Extract the [x, y] coordinate from the center of the cell holding the provided text.  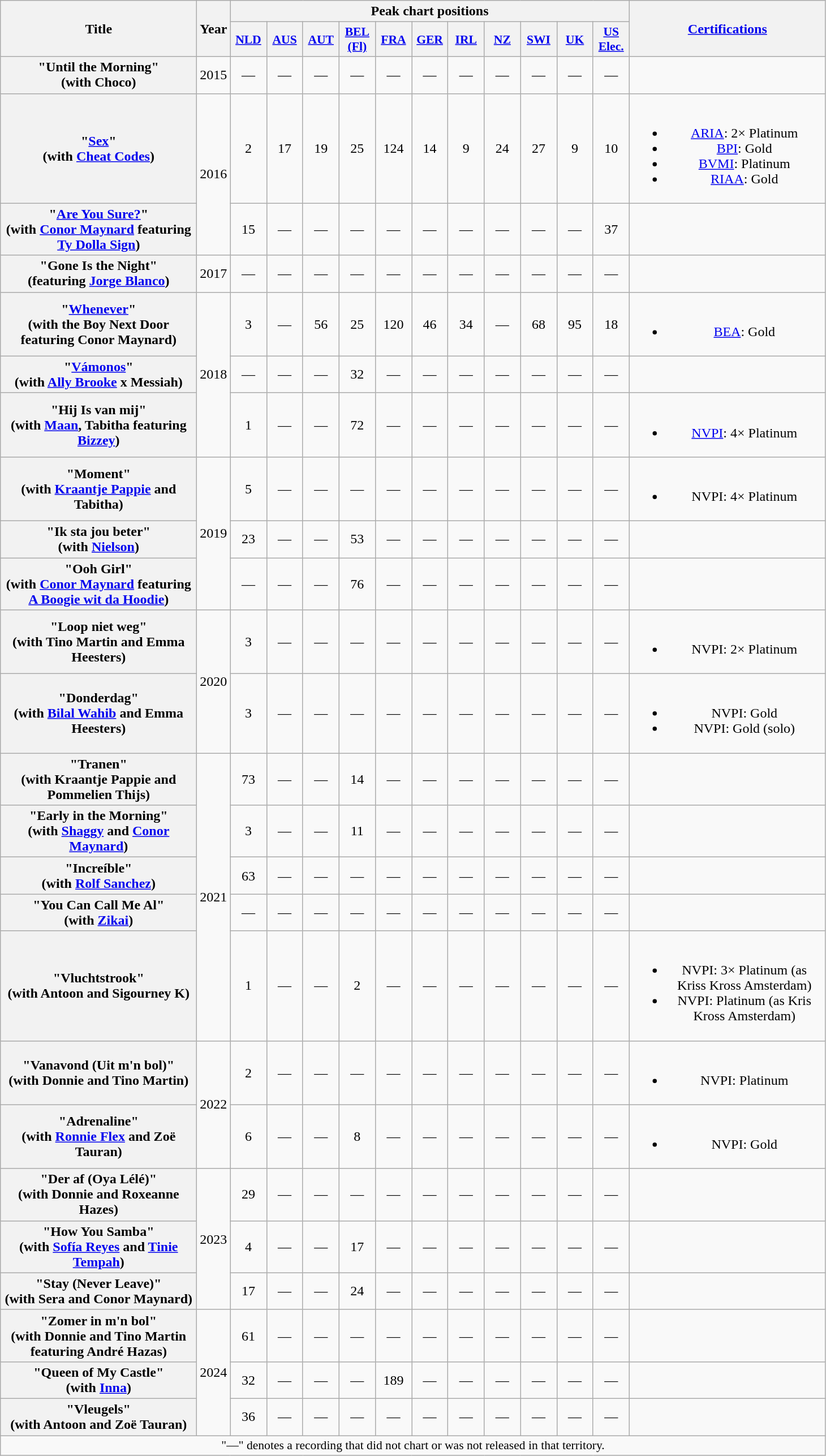
"Ik sta jou beter" (with Nielson) [98, 539]
10 [611, 148]
AUT [321, 40]
"Whenever"(with the Boy Next Door featuring Conor Maynard) [98, 324]
"Increíble" (with Rolf Sanchez) [98, 876]
37 [611, 229]
"Queen of My Castle" (with Inna) [98, 1380]
"Donderdag" (with Bilal Wahib and Emma Heesters) [98, 714]
USElec. [611, 40]
"Adrenaline" (with Ronnie Flex and Zoë Tauran) [98, 1136]
"Der af (Oya Lélé)" (with Donnie and Roxeanne Hazes) [98, 1195]
NZ [502, 40]
"Vluchtstrook" (with Antoon and Sigourney K) [98, 986]
61 [248, 1335]
Title [98, 28]
6 [248, 1136]
11 [357, 831]
"Ooh Girl" (with Conor Maynard featuring A Boogie wit da Hoodie) [98, 584]
NVPI: Platinum [728, 1073]
"Tranen" (with Kraantje Pappie and Pommelien Thijs) [98, 779]
AUS [285, 40]
29 [248, 1195]
72 [357, 424]
"Vleugels" (with Antoon and Zoë Tauran) [98, 1417]
"—" denotes a recording that did not chart or was not released in that territory. [413, 1445]
27 [539, 148]
120 [393, 324]
95 [575, 324]
BEA: Gold [728, 324]
2018 [214, 375]
189 [393, 1380]
53 [357, 539]
34 [466, 324]
ARIA: 2× PlatinumBPI: GoldBVMI: PlatinumRIAA: Gold [728, 148]
63 [248, 876]
GER [430, 40]
2022 [214, 1105]
"Gone Is the Night" (featuring Jorge Blanco) [98, 274]
4 [248, 1247]
68 [539, 324]
Certifications [728, 28]
NVPI: 2× Platinum [728, 642]
76 [357, 584]
2023 [214, 1239]
"Vanavond (Uit m'n bol)" (with Donnie and Tino Martin) [98, 1073]
2016 [214, 174]
2020 [214, 681]
2024 [214, 1372]
2021 [214, 897]
"Hij Is van mij" (with Maan, Tabitha featuring Bizzey) [98, 424]
SWI [539, 40]
2015 [214, 75]
2017 [214, 274]
"Vámonos" (with Ally Brooke x Messiah) [98, 375]
"Moment" (with Kraantje Pappie and Tabitha) [98, 489]
56 [321, 324]
NLD [248, 40]
"Are You Sure?"(with Conor Maynard featuring Ty Dolla Sign) [98, 229]
2019 [214, 533]
IRL [466, 40]
23 [248, 539]
"Until the Morning" (with Choco) [98, 75]
5 [248, 489]
"How You Samba" (with Sofía Reyes and Tinie Tempah) [98, 1247]
"Early in the Morning" (with Shaggy and Conor Maynard) [98, 831]
"Loop niet weg" (with Tino Martin and Emma Heesters) [98, 642]
"You Can Call Me Al" (with Zikai) [98, 912]
18 [611, 324]
NVPI: GoldNVPI: Gold (solo) [728, 714]
Year [214, 28]
UK [575, 40]
36 [248, 1417]
"Zomer in m'n bol" (with Donnie and Tino Martin featuring André Hazas) [98, 1335]
BEL (Fl) [357, 40]
15 [248, 229]
"Sex"(with Cheat Codes) [98, 148]
FRA [393, 40]
46 [430, 324]
8 [357, 1136]
NVPI: Gold [728, 1136]
124 [393, 148]
Peak chart positions [430, 11]
19 [321, 148]
73 [248, 779]
"Stay (Never Leave)" (with Sera and Conor Maynard) [98, 1291]
NVPI: 3× Platinum (as Kriss Kross Amsterdam)NVPI: Platinum (as Kris Kross Amsterdam) [728, 986]
